Capture the cell that displays the provided text and extract its [X, Y] central coordinate. 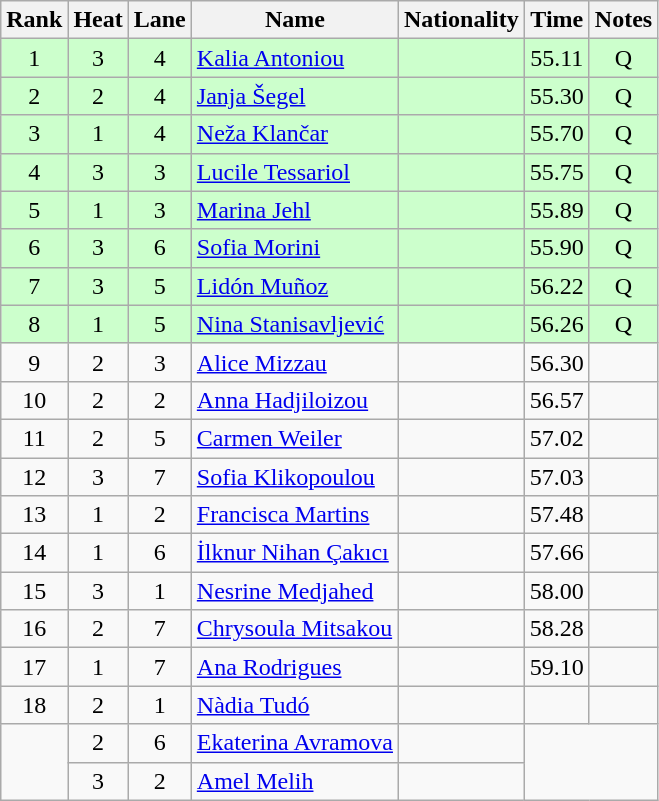
Name [294, 20]
Ekaterina Avramova [294, 743]
56.57 [556, 400]
18 [34, 705]
8 [34, 324]
Rank [34, 20]
15 [34, 591]
Alice Mizzau [294, 362]
10 [34, 400]
Francisca Martins [294, 515]
56.30 [556, 362]
59.10 [556, 667]
Nationality [462, 20]
14 [34, 553]
55.90 [556, 248]
Sofia Morini [294, 248]
Nesrine Medjahed [294, 591]
17 [34, 667]
Carmen Weiler [294, 438]
9 [34, 362]
57.02 [556, 438]
Heat [98, 20]
13 [34, 515]
56.22 [556, 286]
Chrysoula Mitsakou [294, 629]
11 [34, 438]
Lucile Tessariol [294, 172]
Janja Šegel [294, 96]
56.26 [556, 324]
Marina Jehl [294, 210]
55.70 [556, 134]
16 [34, 629]
58.28 [556, 629]
Kalia Antoniou [294, 58]
Nina Stanisavljević [294, 324]
Amel Melih [294, 781]
Nàdia Tudó [294, 705]
Time [556, 20]
12 [34, 477]
Anna Hadjiloizou [294, 400]
55.30 [556, 96]
Ana Rodrigues [294, 667]
Lane [160, 20]
57.03 [556, 477]
55.11 [556, 58]
57.48 [556, 515]
Sofia Klikopoulou [294, 477]
57.66 [556, 553]
Neža Klančar [294, 134]
Notes [623, 20]
Lidón Muñoz [294, 286]
58.00 [556, 591]
55.75 [556, 172]
55.89 [556, 210]
İlknur Nihan Çakıcı [294, 553]
